Extract the (x, y) coordinate from the center of the cell holding the provided text.  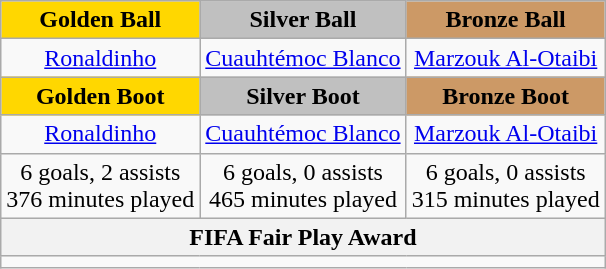
Golden Boot (100, 96)
Silver Ball (303, 20)
Golden Ball (100, 20)
Silver Boot (303, 96)
6 goals, 2 assists376 minutes played (100, 186)
FIFA Fair Play Award (303, 237)
6 goals, 0 assists315 minutes played (506, 186)
Bronze Boot (506, 96)
Bronze Ball (506, 20)
6 goals, 0 assists465 minutes played (303, 186)
